Extract the (x, y) coordinate from the center of the cell holding the provided text.  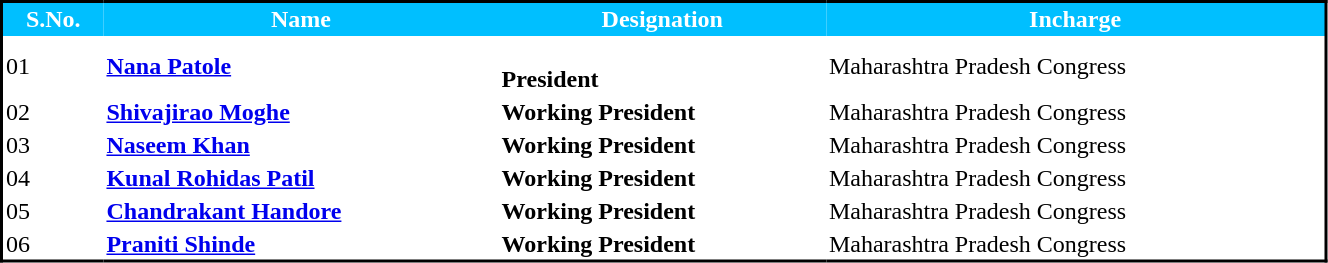
06 (53, 244)
S.No. (53, 19)
Nana Patole (300, 66)
Naseem Khan (300, 146)
Shivajirao Moghe (300, 112)
Chandrakant Handore (300, 212)
Name (300, 19)
Praniti Shinde (300, 244)
05 (53, 212)
01 (53, 66)
04 (53, 178)
Designation (662, 19)
02 (53, 112)
Kunal Rohidas Patil (300, 178)
President (662, 66)
03 (53, 146)
Incharge (1076, 19)
